Return the (x, y) coordinate for the center point of the cell that contains the specified text.  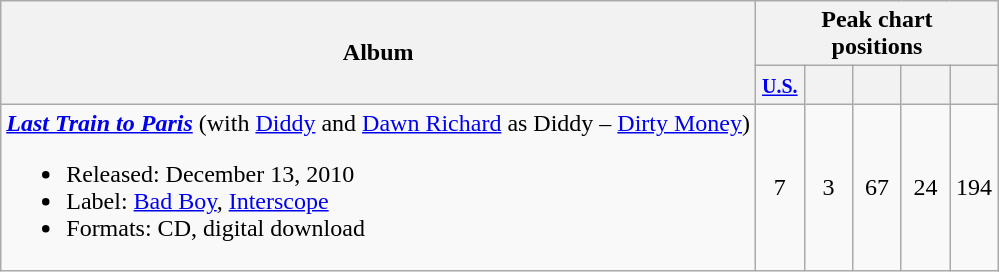
3 (828, 188)
7 (780, 188)
67 (878, 188)
24 (926, 188)
194 (974, 188)
U.S. (780, 85)
Peak chart positions (878, 34)
Album (378, 52)
